For the text-containing cell, return its midpoint in [X, Y] coordinate format. 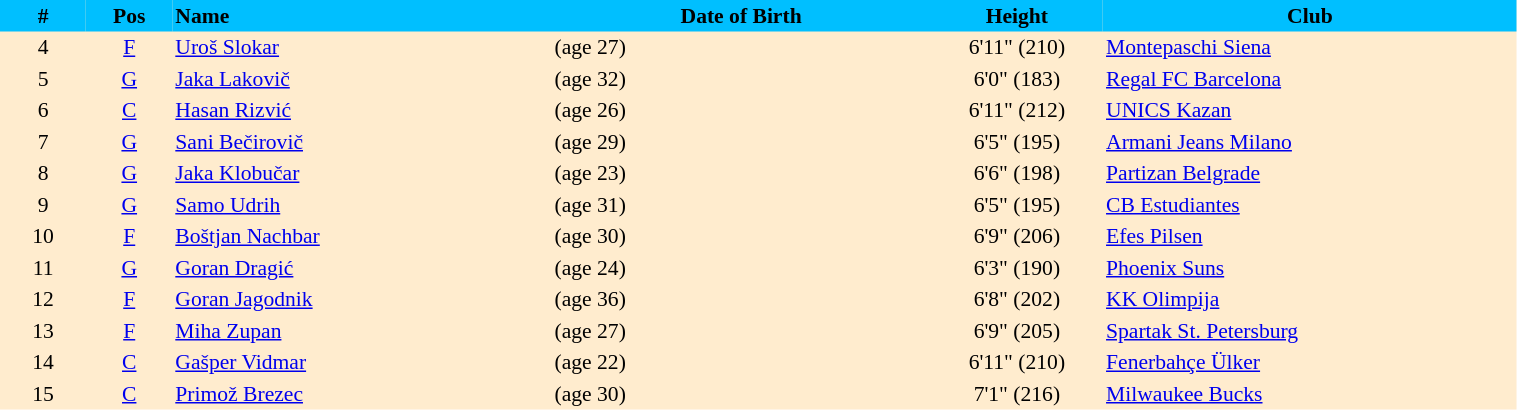
Goran Dragić [362, 268]
6 [43, 110]
Spartak St. Petersburg [1310, 331]
Uroš Slokar [362, 48]
KK Olimpija [1310, 300]
(age 23) [742, 174]
7 [43, 142]
14 [43, 362]
6'8" (202) [1017, 300]
Jaka Lakovič [362, 79]
Goran Jagodnik [362, 300]
Primož Brezec [362, 394]
(age 32) [742, 79]
Jaka Klobučar [362, 174]
Club [1310, 16]
Height [1017, 16]
Fenerbahçe Ülker [1310, 362]
UNICS Kazan [1310, 110]
13 [43, 331]
6'0" (183) [1017, 79]
8 [43, 174]
5 [43, 79]
(age 29) [742, 142]
Phoenix Suns [1310, 268]
Partizan Belgrade [1310, 174]
Gašper Vidmar [362, 362]
15 [43, 394]
10 [43, 236]
Regal FC Barcelona [1310, 79]
(age 26) [742, 110]
Montepaschi Siena [1310, 48]
Milwaukee Bucks [1310, 394]
Name [362, 16]
6'11" (212) [1017, 110]
Miha Zupan [362, 331]
Armani Jeans Milano [1310, 142]
6'9" (206) [1017, 236]
Boštjan Nachbar [362, 236]
6'3" (190) [1017, 268]
Sani Bečirovič [362, 142]
# [43, 16]
6'9" (205) [1017, 331]
Samo Udrih [362, 205]
4 [43, 48]
(age 31) [742, 205]
9 [43, 205]
CB Estudiantes [1310, 205]
7'1" (216) [1017, 394]
(age 22) [742, 362]
11 [43, 268]
12 [43, 300]
(age 36) [742, 300]
(age 24) [742, 268]
Pos [129, 16]
6'6" (198) [1017, 174]
Hasan Rizvić [362, 110]
Efes Pilsen [1310, 236]
Date of Birth [742, 16]
